Return the [X, Y] coordinate for the center point of the cell that contains the specified text.  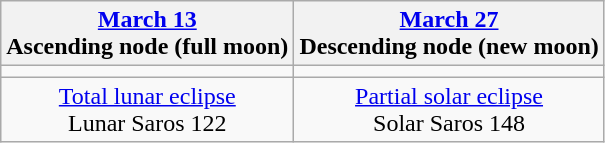
March 27Descending node (new moon) [449, 34]
Partial solar eclipseSolar Saros 148 [449, 110]
March 13Ascending node (full moon) [148, 34]
Total lunar eclipseLunar Saros 122 [148, 110]
